Search for the cell housing the specified text and yield its (x, y) center coordinate. 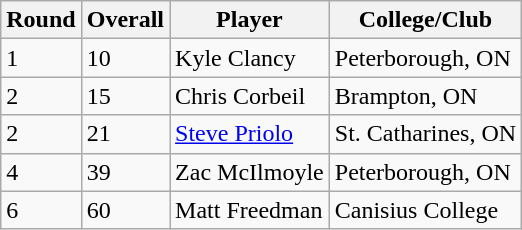
Canisius College (425, 210)
39 (125, 172)
Chris Corbeil (250, 96)
St. Catharines, ON (425, 134)
15 (125, 96)
4 (41, 172)
Overall (125, 20)
Player (250, 20)
21 (125, 134)
Steve Priolo (250, 134)
6 (41, 210)
60 (125, 210)
10 (125, 58)
Matt Freedman (250, 210)
Zac McIlmoyle (250, 172)
Round (41, 20)
1 (41, 58)
Kyle Clancy (250, 58)
College/Club (425, 20)
Brampton, ON (425, 96)
